Provide the [x, y] coordinate of the cell's center where the given text is located.  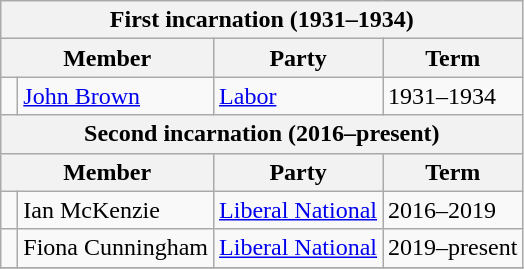
1931–1934 [453, 96]
Second incarnation (2016–present) [262, 134]
First incarnation (1931–1934) [262, 20]
2019–present [453, 248]
Labor [298, 96]
2016–2019 [453, 210]
John Brown [116, 96]
Fiona Cunningham [116, 248]
Ian McKenzie [116, 210]
